Output the [x, y] coordinate of the center of the cell containing the given text.  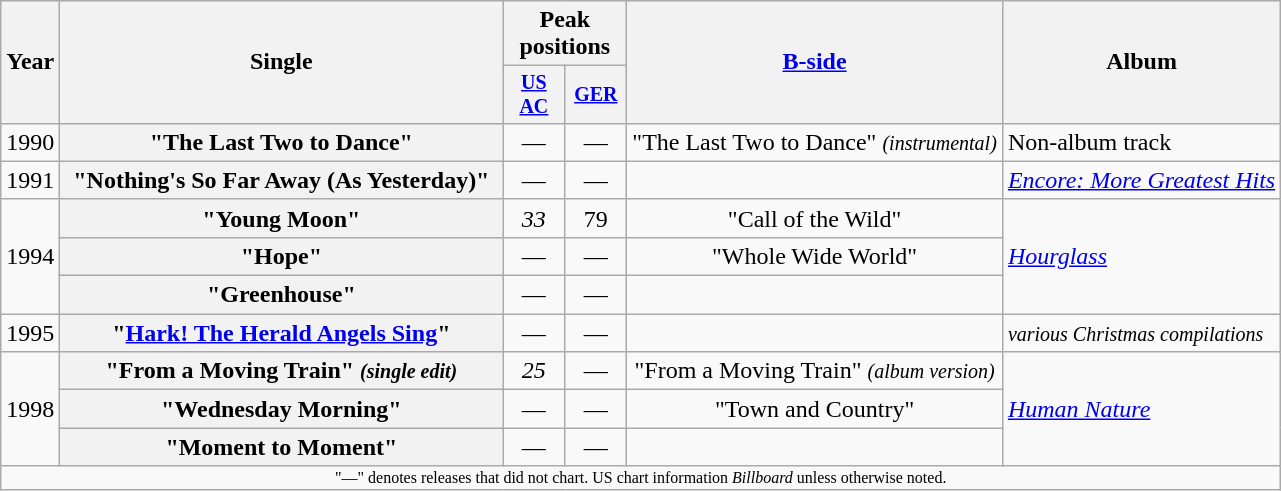
1991 [30, 180]
GER [596, 94]
"Whole Wide World" [815, 256]
Non-album track [1141, 142]
"From a Moving Train" (single edit) [282, 371]
"Call of the Wild" [815, 218]
US AC [534, 94]
Encore: More Greatest Hits [1141, 180]
1990 [30, 142]
Human Nature [1141, 409]
various Christmas compilations [1141, 333]
Year [30, 62]
1995 [30, 333]
33 [534, 218]
"The Last Two to Dance" [282, 142]
"Wednesday Morning" [282, 409]
"—" denotes releases that did not chart. US chart information Billboard unless otherwise noted. [641, 478]
Single [282, 62]
"The Last Two to Dance" (instrumental) [815, 142]
Album [1141, 62]
Peak positions [565, 34]
"Young Moon" [282, 218]
25 [534, 371]
"From a Moving Train" (album version) [815, 371]
Hourglass [1141, 256]
B-side [815, 62]
"Town and Country" [815, 409]
"Greenhouse" [282, 295]
"Moment to Moment" [282, 447]
1998 [30, 409]
"Hope" [282, 256]
1994 [30, 256]
"Nothing's So Far Away (As Yesterday)" [282, 180]
"Hark! The Herald Angels Sing" [282, 333]
79 [596, 218]
